Return [x, y] of the center of cell containing provided text 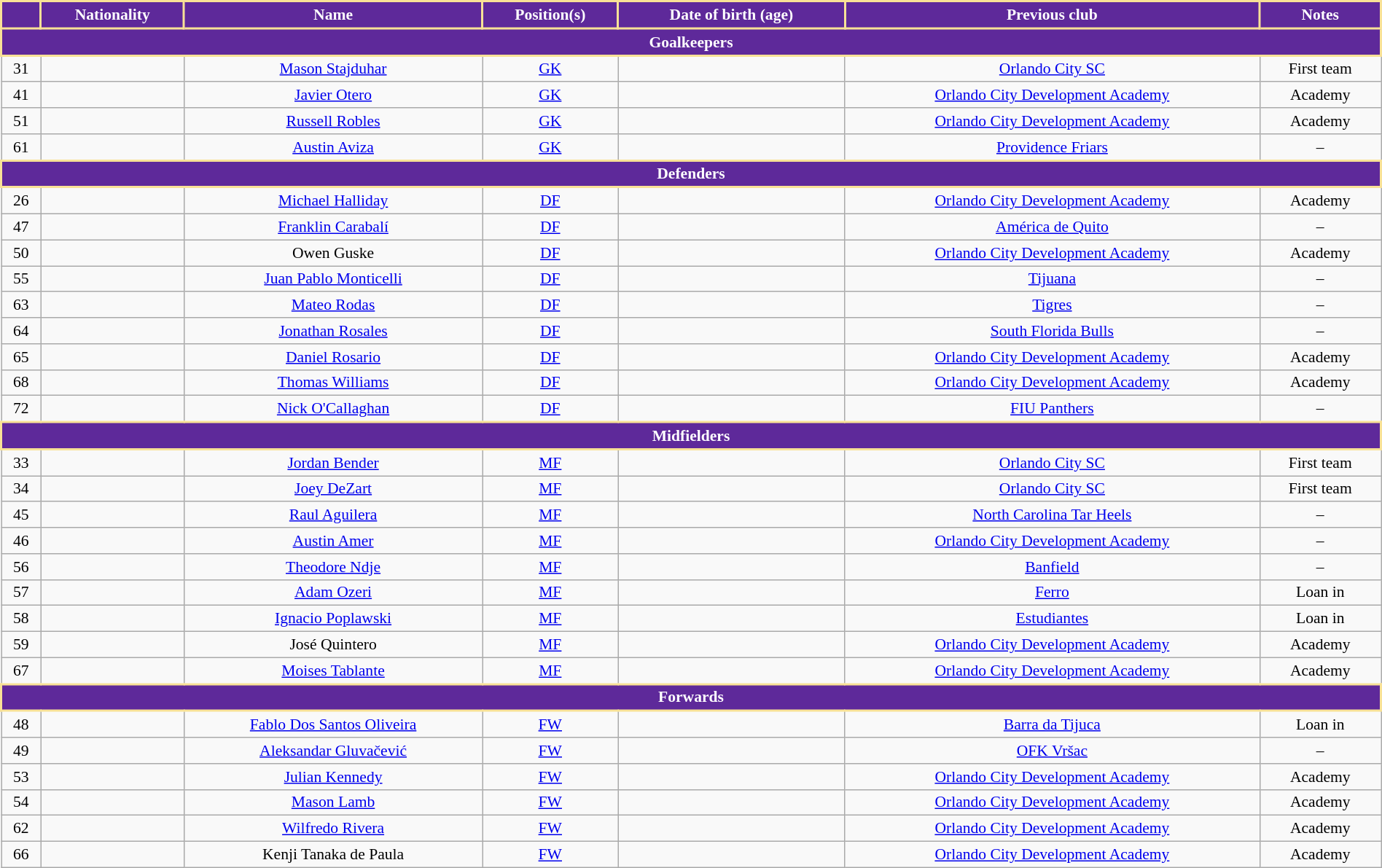
OFK Vršac [1053, 751]
Thomas Williams [334, 383]
Mason Lamb [334, 802]
Javier Otero [334, 95]
North Carolina Tar Heels [1053, 515]
América de Quito [1053, 227]
Banfield [1053, 567]
66 [21, 855]
62 [21, 829]
Goalkeepers [691, 42]
FIU Panthers [1053, 409]
Ignacio Poplawski [334, 619]
68 [21, 383]
48 [21, 724]
Name [334, 15]
41 [21, 95]
South Florida Bulls [1053, 331]
Adam Ozeri [334, 593]
Date of birth (age) [732, 15]
50 [21, 253]
54 [21, 802]
Providence Friars [1053, 147]
45 [21, 515]
Forwards [691, 698]
Jordan Bender [334, 463]
64 [21, 331]
53 [21, 777]
Austin Aviza [334, 147]
65 [21, 357]
Midfielders [691, 436]
Previous club [1053, 15]
Julian Kennedy [334, 777]
Nationality [112, 15]
Notes [1320, 15]
61 [21, 147]
Theodore Ndje [334, 567]
Position(s) [550, 15]
34 [21, 489]
Daniel Rosario [334, 357]
59 [21, 645]
Joey DeZart [334, 489]
Nick O'Callaghan [334, 409]
Michael Halliday [334, 200]
31 [21, 69]
Aleksandar Gluvačević [334, 751]
51 [21, 121]
Barra da Tijuca [1053, 724]
Tigres [1053, 305]
Mason Stajduhar [334, 69]
Kenji Tanaka de Paula [334, 855]
67 [21, 670]
Juan Pablo Monticelli [334, 279]
Moises Tablante [334, 670]
56 [21, 567]
Mateo Rodas [334, 305]
Fablo Dos Santos Oliveira [334, 724]
Defenders [691, 173]
49 [21, 751]
Jonathan Rosales [334, 331]
Russell Robles [334, 121]
58 [21, 619]
Austin Amer [334, 541]
57 [21, 593]
Owen Guske [334, 253]
Ferro [1053, 593]
José Quintero [334, 645]
Franklin Carabalí [334, 227]
33 [21, 463]
47 [21, 227]
72 [21, 409]
26 [21, 200]
46 [21, 541]
55 [21, 279]
Wilfredo Rivera [334, 829]
Tijuana [1053, 279]
Raul Aguilera [334, 515]
63 [21, 305]
Estudiantes [1053, 619]
